Scan for the cell matching the given text and deliver its [X, Y] coordinate at center. 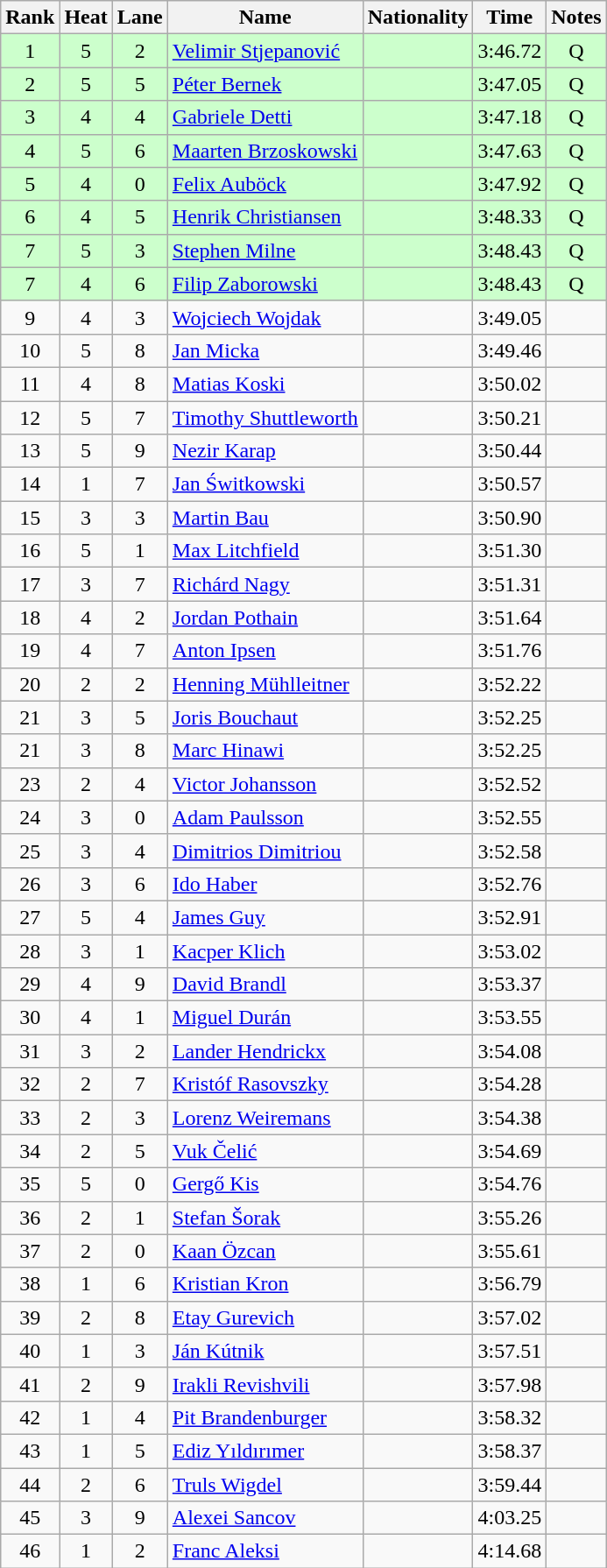
Matias Koski [265, 384]
14 [30, 484]
3:52.55 [510, 817]
Kaan Özcan [265, 1251]
Adam Paulsson [265, 817]
3:50.44 [510, 451]
Victor Johansson [265, 784]
3:49.05 [510, 317]
Alexei Sancov [265, 1518]
Joris Bouchaut [265, 717]
Nationality [418, 18]
3:51.76 [510, 651]
15 [30, 518]
Heat [86, 18]
Lane [140, 18]
18 [30, 618]
38 [30, 1284]
Maarten Brzoskowski [265, 151]
3:52.52 [510, 784]
3:52.22 [510, 684]
3:49.46 [510, 350]
3:57.51 [510, 1351]
34 [30, 1151]
Pit Brandenburger [265, 1417]
3:52.91 [510, 917]
3:51.31 [510, 584]
Henning Mühlleitner [265, 684]
Velimir Stjepanović [265, 51]
4:14.68 [510, 1551]
45 [30, 1518]
3:47.18 [510, 117]
37 [30, 1251]
32 [30, 1084]
3:52.76 [510, 884]
Etay Gurevich [265, 1317]
40 [30, 1351]
30 [30, 1018]
Marc Hinawi [265, 751]
3:48.33 [510, 217]
23 [30, 784]
Jordan Pothain [265, 618]
25 [30, 851]
Dimitrios Dimitriou [265, 851]
Ido Haber [265, 884]
33 [30, 1118]
3:50.90 [510, 518]
13 [30, 451]
3:54.38 [510, 1118]
3:58.37 [510, 1451]
12 [30, 418]
Péter Bernek [265, 84]
Name [265, 18]
Jan Micka [265, 350]
3:55.26 [510, 1218]
3:54.08 [510, 1051]
3:54.69 [510, 1151]
Filip Zaborowski [265, 284]
3:55.61 [510, 1251]
Truls Wigdel [265, 1485]
24 [30, 817]
3:57.02 [510, 1317]
Kacper Klich [265, 950]
3:56.79 [510, 1284]
29 [30, 985]
3:51.64 [510, 618]
3:54.28 [510, 1084]
Martin Bau [265, 518]
3:58.32 [510, 1417]
Rank [30, 18]
3:47.05 [510, 84]
35 [30, 1184]
Anton Ipsen [265, 651]
Nezir Karap [265, 451]
Stefan Šorak [265, 1218]
43 [30, 1451]
16 [30, 551]
44 [30, 1485]
26 [30, 884]
Gergő Kis [265, 1184]
Kristóf Rasovszky [265, 1084]
31 [30, 1051]
Miguel Durán [265, 1018]
39 [30, 1317]
Wojciech Wojdak [265, 317]
Felix Auböck [265, 184]
20 [30, 684]
41 [30, 1384]
Jan Świtkowski [265, 484]
Richárd Nagy [265, 584]
3:53.02 [510, 950]
42 [30, 1417]
Ediz Yıldırımer [265, 1451]
Notes [576, 18]
3:47.63 [510, 151]
Lorenz Weiremans [265, 1118]
3:51.30 [510, 551]
Lander Hendrickx [265, 1051]
3:52.58 [510, 851]
3:59.44 [510, 1485]
Kristian Kron [265, 1284]
27 [30, 917]
19 [30, 651]
36 [30, 1218]
28 [30, 950]
Time [510, 18]
3:46.72 [510, 51]
Max Litchfield [265, 551]
Stephen Milne [265, 251]
4:03.25 [510, 1518]
James Guy [265, 917]
3:50.57 [510, 484]
3:47.92 [510, 184]
Irakli Revishvili [265, 1384]
Henrik Christiansen [265, 217]
46 [30, 1551]
3:53.55 [510, 1018]
Franc Aleksi [265, 1551]
11 [30, 384]
Timothy Shuttleworth [265, 418]
3:50.21 [510, 418]
3:57.98 [510, 1384]
Vuk Čelić [265, 1151]
Ján Kútnik [265, 1351]
17 [30, 584]
3:53.37 [510, 985]
Gabriele Detti [265, 117]
3:54.76 [510, 1184]
3:50.02 [510, 384]
10 [30, 350]
David Brandl [265, 985]
